Return [x, y] of the center of cell containing provided text 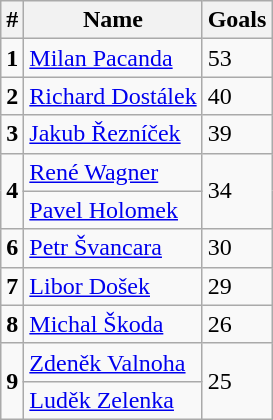
Petr Švancara [113, 248]
Zdeněk Valnoha [113, 362]
Michal Škoda [113, 324]
Name [113, 20]
Milan Pacanda [113, 58]
8 [12, 324]
Richard Dostálek [113, 96]
Pavel Holomek [113, 210]
4 [12, 191]
30 [237, 248]
9 [12, 381]
2 [12, 96]
25 [237, 381]
40 [237, 96]
39 [237, 134]
6 [12, 248]
Luděk Zelenka [113, 400]
53 [237, 58]
3 [12, 134]
29 [237, 286]
1 [12, 58]
26 [237, 324]
René Wagner [113, 172]
34 [237, 191]
7 [12, 286]
Goals [237, 20]
# [12, 20]
Jakub Řezníček [113, 134]
Libor Došek [113, 286]
